Detect which cell encompasses the target text, then output its (x, y) center coordinate. 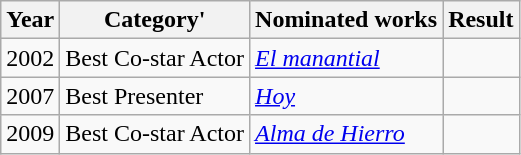
Nominated works (346, 20)
El manantial (346, 58)
Alma de Hierro (346, 134)
Best Presenter (155, 96)
2002 (30, 58)
2009 (30, 134)
Category' (155, 20)
2007 (30, 96)
Result (481, 20)
Hoy (346, 96)
Year (30, 20)
